Find where the given text appears and provide that cell's center as [X, Y] coordinate. 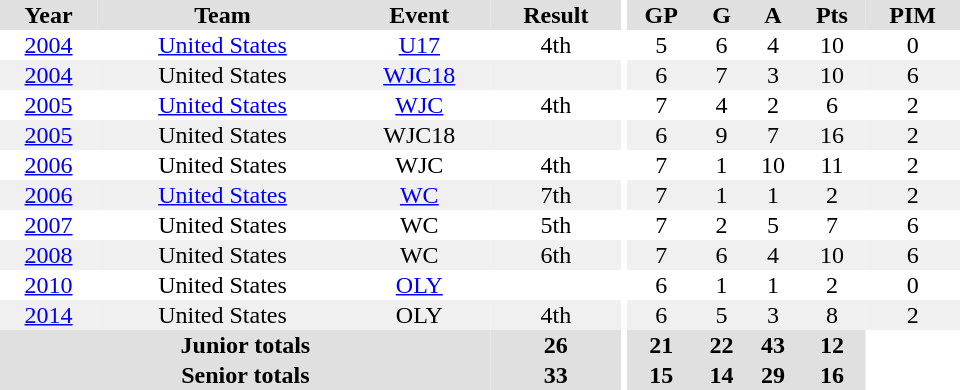
G [722, 15]
Year [48, 15]
12 [832, 345]
26 [556, 345]
9 [722, 135]
29 [772, 375]
2007 [48, 225]
22 [722, 345]
PIM [912, 15]
Result [556, 15]
14 [722, 375]
Event [420, 15]
43 [772, 345]
GP [662, 15]
7th [556, 195]
Senior totals [246, 375]
8 [832, 315]
Junior totals [246, 345]
6th [556, 255]
21 [662, 345]
11 [832, 165]
A [772, 15]
Team [222, 15]
2014 [48, 315]
U17 [420, 45]
2010 [48, 285]
5th [556, 225]
33 [556, 375]
Pts [832, 15]
15 [662, 375]
2008 [48, 255]
